Pinpoint the cell where the given text exists, returning its [x, y] midpoint coordinate. 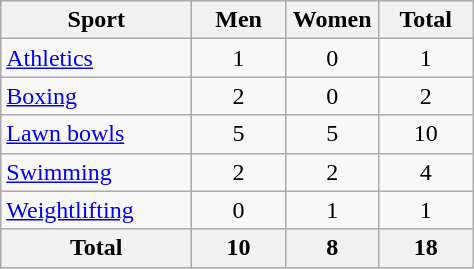
Women [332, 20]
4 [426, 172]
Weightlifting [96, 210]
8 [332, 248]
Men [239, 20]
Swimming [96, 172]
Athletics [96, 58]
Boxing [96, 96]
Lawn bowls [96, 134]
18 [426, 248]
Sport [96, 20]
